Search for the cell housing the specified text and yield its [x, y] center coordinate. 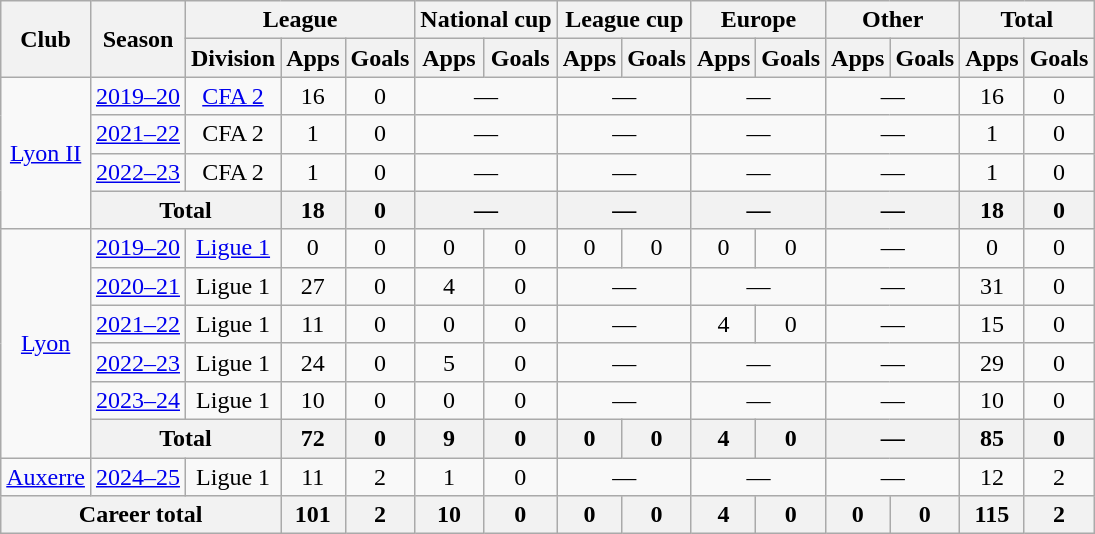
24 [313, 362]
5 [449, 362]
Division [234, 58]
Lyon II [46, 153]
115 [992, 515]
85 [992, 438]
Europe [758, 20]
Career total [141, 515]
31 [992, 286]
Season [138, 39]
27 [313, 286]
League cup [624, 20]
League [300, 20]
101 [313, 515]
Club [46, 39]
72 [313, 438]
Other [893, 20]
2024–25 [138, 477]
15 [992, 324]
29 [992, 362]
9 [449, 438]
Auxerre [46, 477]
Lyon [46, 343]
2023–24 [138, 400]
12 [992, 477]
National cup [486, 20]
2020–21 [138, 286]
